Locate the cell with the specified text and output its (x, y) center coordinate. 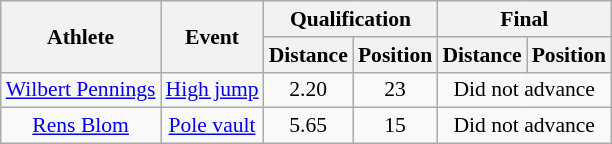
23 (395, 90)
15 (395, 126)
2.20 (308, 90)
Wilbert Pennings (81, 90)
Pole vault (212, 126)
Qualification (351, 19)
Rens Blom (81, 126)
Athlete (81, 36)
Final (524, 19)
High jump (212, 90)
Event (212, 36)
5.65 (308, 126)
